Provide the (X, Y) coordinate of the cell's center where the given text is located.  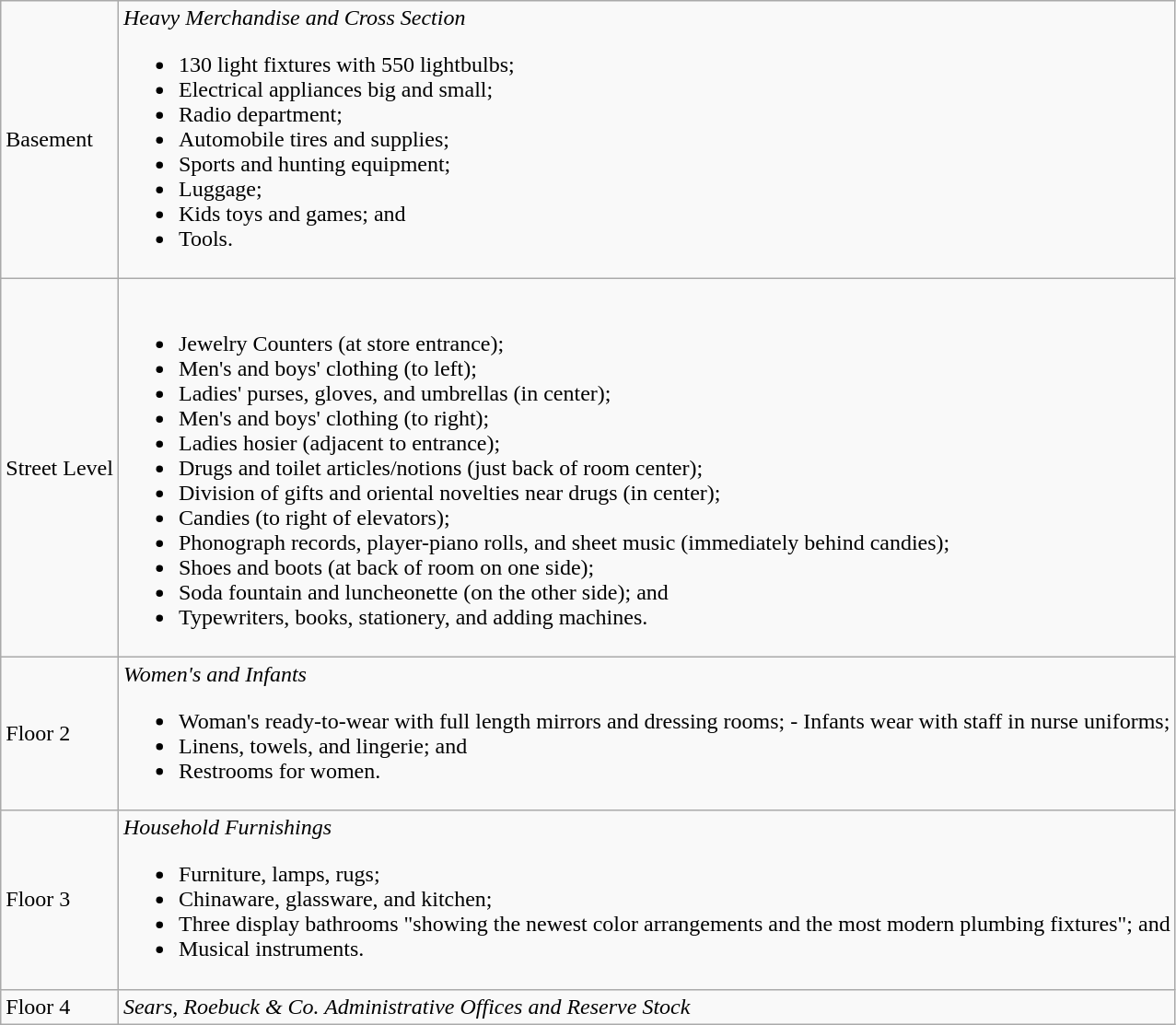
Floor 3 (60, 900)
Floor 2 (60, 733)
Sears, Roebuck & Co. Administrative Offices and Reserve Stock (646, 1007)
Basement (60, 140)
Floor 4 (60, 1007)
Street Level (60, 468)
